Locate the cell with the specified text and output its [X, Y] center coordinate. 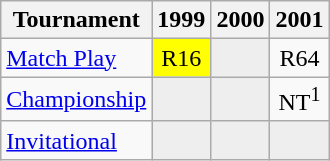
Championship [76, 100]
2000 [240, 20]
Invitational [76, 140]
Tournament [76, 20]
NT1 [300, 100]
R16 [182, 58]
Match Play [76, 58]
R64 [300, 58]
2001 [300, 20]
1999 [182, 20]
